Scan for the cell matching the given text and deliver its [X, Y] coordinate at center. 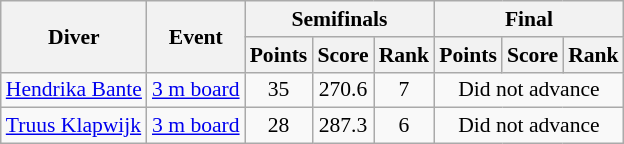
28 [279, 126]
6 [404, 126]
Hendrika Bante [74, 90]
Semifinals [340, 19]
270.6 [342, 90]
Event [196, 36]
7 [404, 90]
35 [279, 90]
287.3 [342, 126]
Final [529, 19]
Diver [74, 36]
Truus Klapwijk [74, 126]
